From the cell containing the given text, extract its center point as (X, Y) coordinate. 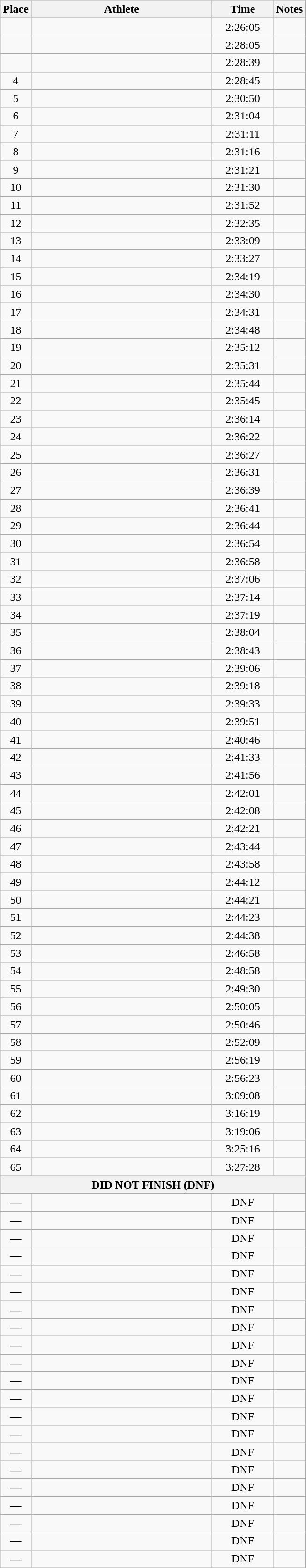
2:34:30 (243, 294)
2:31:30 (243, 187)
2:56:19 (243, 1060)
43 (16, 775)
41 (16, 739)
DID NOT FINISH (DNF) (153, 1185)
2:50:46 (243, 1024)
30 (16, 544)
Place (16, 9)
46 (16, 829)
2:48:58 (243, 971)
2:31:21 (243, 169)
2:33:27 (243, 259)
60 (16, 1078)
2:36:58 (243, 562)
31 (16, 562)
2:36:39 (243, 490)
2:37:06 (243, 579)
2:44:21 (243, 900)
2:37:14 (243, 597)
2:31:52 (243, 205)
59 (16, 1060)
7 (16, 134)
2:32:35 (243, 223)
34 (16, 615)
9 (16, 169)
15 (16, 277)
2:42:08 (243, 811)
2:31:11 (243, 134)
57 (16, 1024)
2:35:45 (243, 401)
14 (16, 259)
58 (16, 1042)
6 (16, 116)
44 (16, 793)
50 (16, 900)
62 (16, 1114)
2:35:31 (243, 365)
16 (16, 294)
11 (16, 205)
2:50:05 (243, 1006)
2:39:51 (243, 722)
13 (16, 241)
21 (16, 383)
2:36:22 (243, 437)
65 (16, 1167)
5 (16, 98)
19 (16, 348)
17 (16, 312)
Notes (290, 9)
2:39:33 (243, 704)
26 (16, 472)
2:30:50 (243, 98)
32 (16, 579)
2:34:48 (243, 330)
2:44:12 (243, 882)
2:28:45 (243, 80)
2:41:56 (243, 775)
2:34:19 (243, 277)
12 (16, 223)
2:40:46 (243, 739)
2:36:54 (243, 544)
2:34:31 (243, 312)
3:25:16 (243, 1149)
2:44:38 (243, 935)
2:31:04 (243, 116)
2:39:18 (243, 686)
2:38:04 (243, 633)
2:42:21 (243, 829)
42 (16, 757)
52 (16, 935)
2:35:44 (243, 383)
3:16:19 (243, 1114)
55 (16, 989)
2:43:44 (243, 846)
Time (243, 9)
2:39:06 (243, 668)
2:33:09 (243, 241)
45 (16, 811)
2:26:05 (243, 27)
3:09:08 (243, 1096)
2:28:39 (243, 63)
24 (16, 437)
3:19:06 (243, 1131)
3:27:28 (243, 1167)
49 (16, 882)
2:31:16 (243, 152)
64 (16, 1149)
28 (16, 508)
2:28:05 (243, 45)
2:41:33 (243, 757)
54 (16, 971)
20 (16, 365)
37 (16, 668)
2:35:12 (243, 348)
2:37:19 (243, 615)
2:52:09 (243, 1042)
51 (16, 918)
10 (16, 187)
53 (16, 953)
Athlete (121, 9)
2:49:30 (243, 989)
29 (16, 526)
2:36:44 (243, 526)
2:36:31 (243, 472)
36 (16, 650)
2:56:23 (243, 1078)
27 (16, 490)
2:43:58 (243, 864)
4 (16, 80)
39 (16, 704)
47 (16, 846)
25 (16, 454)
38 (16, 686)
2:36:27 (243, 454)
2:38:43 (243, 650)
35 (16, 633)
8 (16, 152)
23 (16, 419)
33 (16, 597)
40 (16, 722)
2:44:23 (243, 918)
18 (16, 330)
22 (16, 401)
2:42:01 (243, 793)
2:36:41 (243, 508)
63 (16, 1131)
2:46:58 (243, 953)
61 (16, 1096)
2:36:14 (243, 419)
48 (16, 864)
56 (16, 1006)
